Capture the cell that displays the provided text and extract its [X, Y] central coordinate. 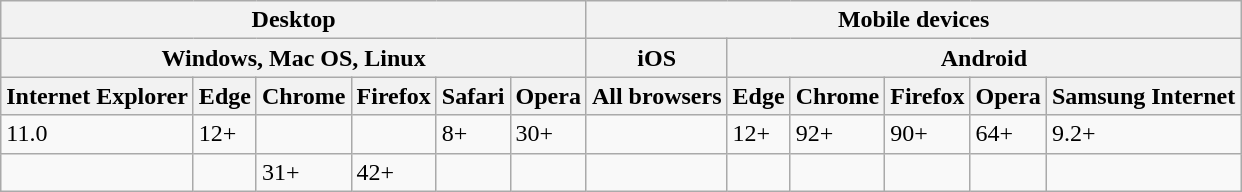
31+ [304, 172]
Desktop [294, 20]
Mobile devices [913, 20]
Internet Explorer [98, 96]
42+ [394, 172]
Android [984, 58]
92+ [838, 134]
Safari [473, 96]
Samsung Internet [1143, 96]
All browsers [656, 96]
Windows, Mac OS, Linux [294, 58]
iOS [656, 58]
9.2+ [1143, 134]
8+ [473, 134]
30+ [548, 134]
64+ [1008, 134]
11.0 [98, 134]
90+ [928, 134]
